Provide the [x, y] coordinate of the cell's center where the given text is located.  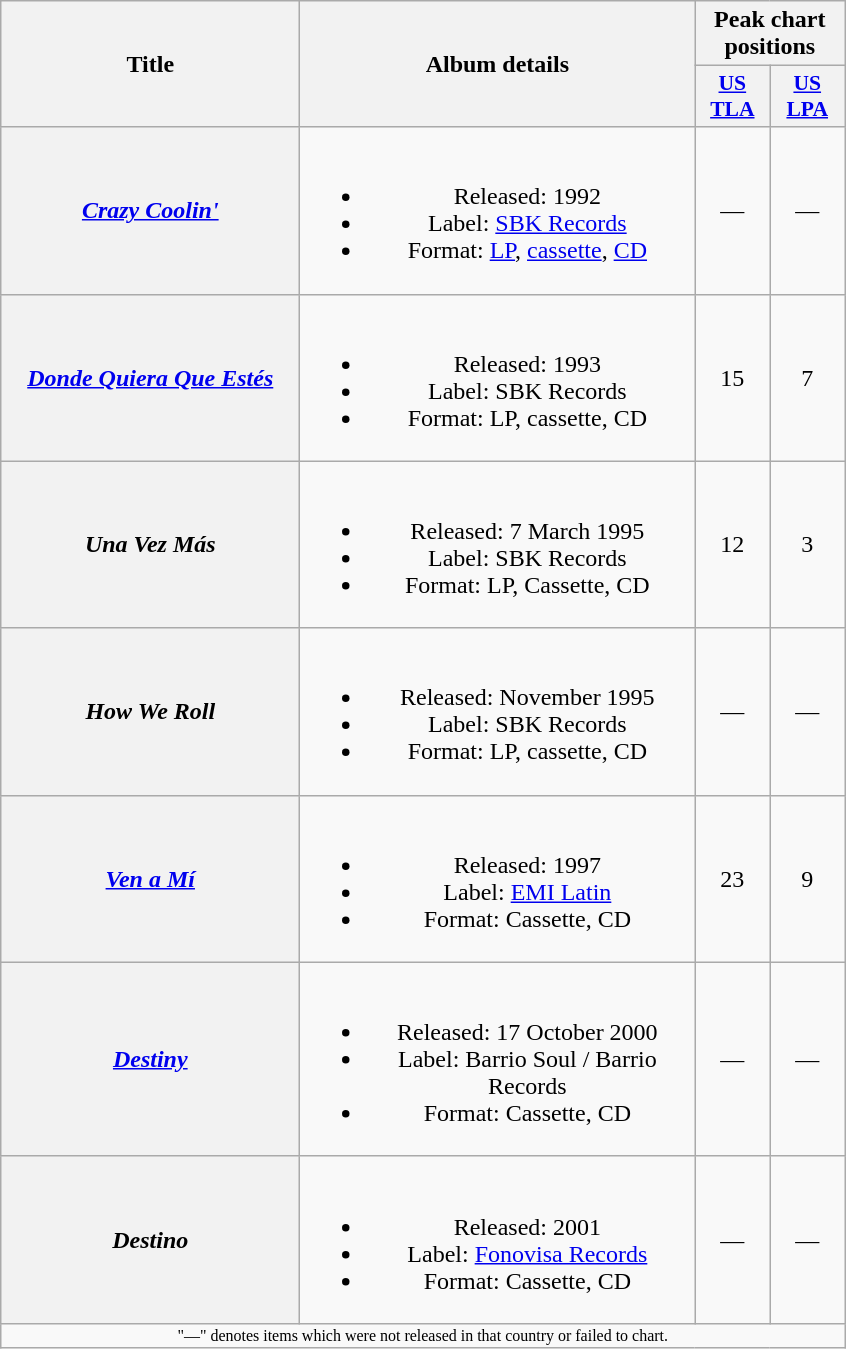
How We Roll [150, 712]
Album details [498, 64]
Donde Quiera Que Estés [150, 378]
3 [808, 544]
USLPA [808, 96]
Crazy Coolin' [150, 210]
Destiny [150, 1059]
Released: 1992Label: SBK RecordsFormat: LP, cassette, CD [498, 210]
Released: November 1995Label: SBK RecordsFormat: LP, cassette, CD [498, 712]
12 [732, 544]
9 [808, 878]
"—" denotes items which were not released in that country or failed to chart. [423, 1335]
Title [150, 64]
Una Vez Más [150, 544]
7 [808, 378]
23 [732, 878]
USTLA [732, 96]
Released: 7 March 1995Label: SBK RecordsFormat: LP, Cassette, CD [498, 544]
Released: 1993Label: SBK RecordsFormat: LP, cassette, CD [498, 378]
15 [732, 378]
Peak chart positions [770, 34]
Released: 2001Label: Fonovisa RecordsFormat: Cassette, CD [498, 1240]
Destino [150, 1240]
Released: 1997Label: EMI LatinFormat: Cassette, CD [498, 878]
Released: 17 October 2000Label: Barrio Soul / Barrio RecordsFormat: Cassette, CD [498, 1059]
Ven a Mí [150, 878]
